Return the [x, y] coordinate for the center point of the cell that contains the specified text.  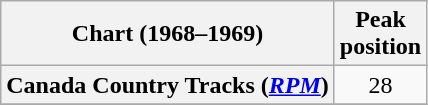
28 [380, 85]
Canada Country Tracks (RPM) [168, 85]
Peakposition [380, 34]
Chart (1968–1969) [168, 34]
